For the text-containing cell, return its midpoint in (X, Y) coordinate format. 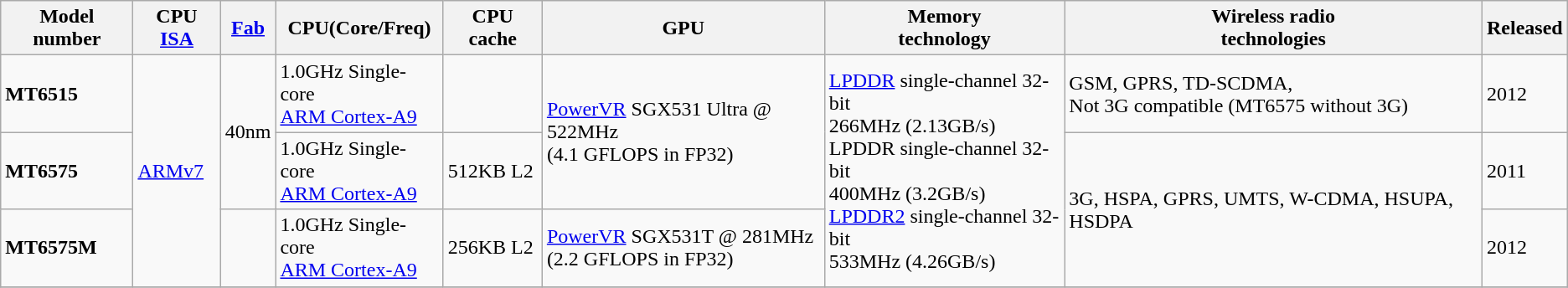
CPU(Core/Freq) (359, 28)
PowerVR SGX531 Ultra @ 522MHz(4.1 GFLOPS in FP32) (683, 132)
PowerVR SGX531T @ 281MHz(2.2 GFLOPS in FP32) (683, 248)
LPDDR single-channel 32-bit266MHz (2.13GB/s)LPDDR single-channel 32-bit400MHz (3.2GB/s)LPDDR2 single-channel 32-bit533MHz (4.26GB/s) (945, 171)
ARMv7 (177, 171)
MT6515 (67, 94)
GSM, GPRS, TD-SCDMA, Not 3G compatible (MT6575 without 3G) (1273, 94)
Released (1524, 28)
3G, HSPA, GPRS, UMTS, W-CDMA, HSUPA, HSDPA (1273, 209)
GPU (683, 28)
CPU cache (493, 28)
256KB L2 (493, 248)
512KB L2 (493, 171)
40nm (248, 132)
Model number (67, 28)
MT6575M (67, 248)
Fab (248, 28)
Wireless radio technologies (1273, 28)
CPU ISA (177, 28)
MT6575 (67, 171)
2011 (1524, 171)
Memory technology (945, 28)
